Locate the cell with the specified text and output its [x, y] center coordinate. 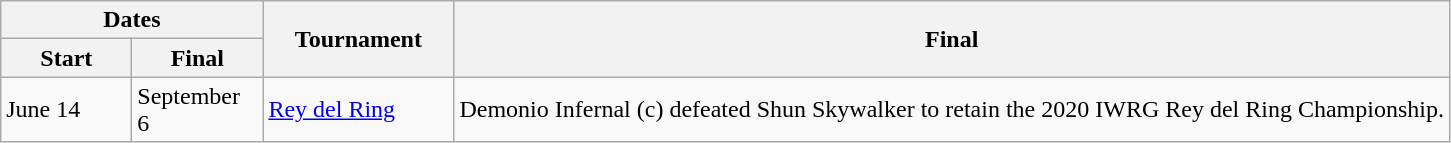
Tournament [358, 39]
Demonio Infernal (c) defeated Shun Skywalker to retain the 2020 IWRG Rey del Ring Championship. [952, 110]
Dates [132, 20]
June 14 [66, 110]
Start [66, 58]
September 6 [198, 110]
Rey del Ring [358, 110]
